Capture the cell that displays the provided text and extract its [x, y] central coordinate. 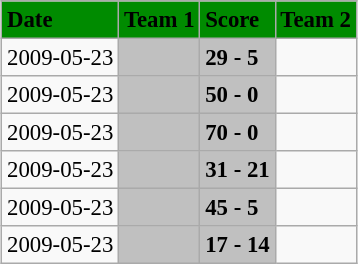
Score [238, 20]
Date [60, 20]
17 - 14 [238, 245]
31 - 21 [238, 170]
45 - 5 [238, 208]
Team 1 [160, 20]
50 - 0 [238, 95]
70 - 0 [238, 133]
29 - 5 [238, 57]
Team 2 [316, 20]
